Find where the given text appears and provide that cell's center as [X, Y] coordinate. 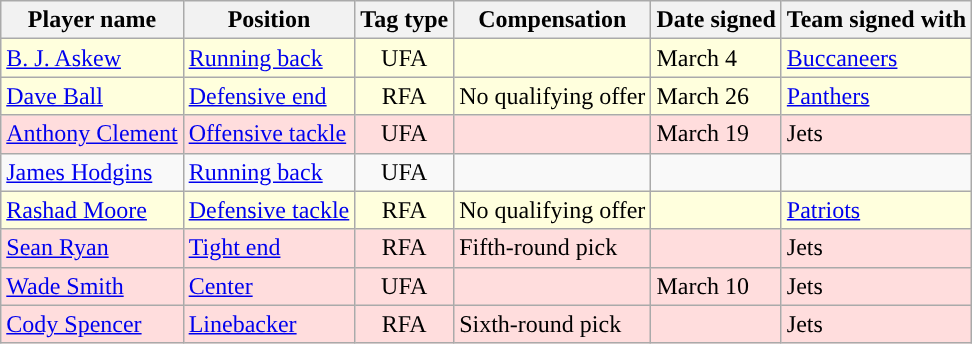
James Hodgins [92, 172]
Tight end [269, 248]
Defensive end [269, 96]
Sixth-round pick [552, 324]
Player name [92, 20]
Offensive tackle [269, 134]
March 10 [716, 286]
Sean Ryan [92, 248]
Patriots [876, 210]
March 26 [716, 96]
Anthony Clement [92, 134]
March 19 [716, 134]
Tag type [404, 20]
Panthers [876, 96]
Defensive tackle [269, 210]
Position [269, 20]
Rashad Moore [92, 210]
Dave Ball [92, 96]
B. J. Askew [92, 58]
Date signed [716, 20]
Buccaneers [876, 58]
Team signed with [876, 20]
Compensation [552, 20]
Fifth-round pick [552, 248]
Center [269, 286]
March 4 [716, 58]
Linebacker [269, 324]
Wade Smith [92, 286]
Cody Spencer [92, 324]
